Scan for the cell matching the given text and deliver its [x, y] coordinate at center. 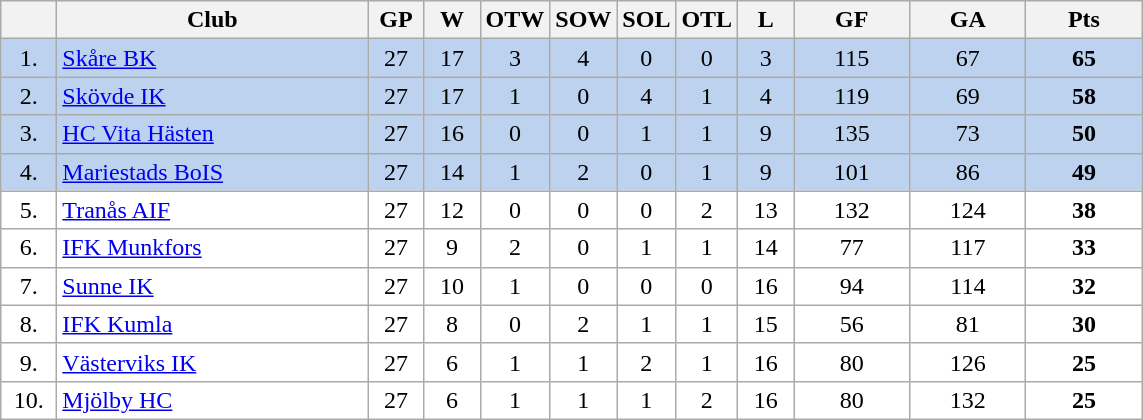
Sunne IK [212, 286]
114 [968, 286]
5. [29, 210]
49 [1084, 172]
33 [1084, 248]
IFK Munkfors [212, 248]
77 [852, 248]
13 [766, 210]
12 [452, 210]
Mjölby HC [212, 400]
HC Vita Hästen [212, 134]
W [452, 20]
135 [852, 134]
Västerviks IK [212, 362]
SOL [646, 20]
86 [968, 172]
50 [1084, 134]
10 [452, 286]
4. [29, 172]
126 [968, 362]
Tranås AIF [212, 210]
101 [852, 172]
8 [452, 324]
58 [1084, 96]
Mariestads BoIS [212, 172]
Club [212, 20]
81 [968, 324]
119 [852, 96]
Skövde IK [212, 96]
73 [968, 134]
SOW [584, 20]
6. [29, 248]
GA [968, 20]
124 [968, 210]
GF [852, 20]
38 [1084, 210]
GP [396, 20]
IFK Kumla [212, 324]
10. [29, 400]
7. [29, 286]
32 [1084, 286]
69 [968, 96]
56 [852, 324]
L [766, 20]
2. [29, 96]
67 [968, 58]
1. [29, 58]
9. [29, 362]
Skåre BK [212, 58]
OTL [707, 20]
15 [766, 324]
3. [29, 134]
8. [29, 324]
30 [1084, 324]
115 [852, 58]
65 [1084, 58]
Pts [1084, 20]
117 [968, 248]
OTW [515, 20]
94 [852, 286]
